Search for the cell housing the specified text and yield its [X, Y] center coordinate. 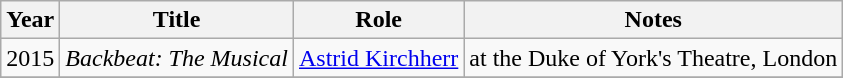
at the Duke of York's Theatre, London [654, 58]
Backbeat: The Musical [177, 58]
Title [177, 20]
2015 [30, 58]
Notes [654, 20]
Role [378, 20]
Astrid Kirchherr [378, 58]
Year [30, 20]
